Find where the given text appears and provide that cell's center as (X, Y) coordinate. 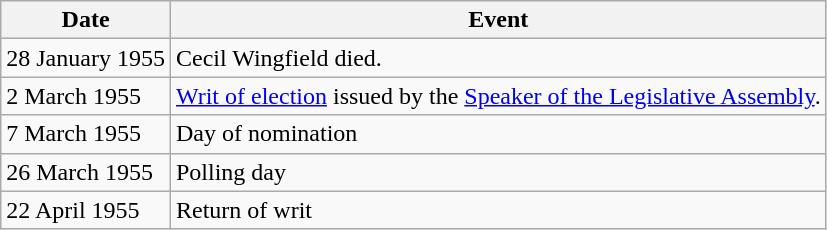
Cecil Wingfield died. (498, 58)
26 March 1955 (86, 172)
Event (498, 20)
Date (86, 20)
Polling day (498, 172)
Return of writ (498, 210)
28 January 1955 (86, 58)
22 April 1955 (86, 210)
Writ of election issued by the Speaker of the Legislative Assembly. (498, 96)
2 March 1955 (86, 96)
7 March 1955 (86, 134)
Day of nomination (498, 134)
